Pinpoint the cell where the given text exists, returning its (X, Y) midpoint coordinate. 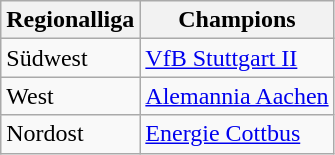
Alemannia Aachen (237, 96)
Regionalliga (70, 20)
Südwest (70, 58)
Champions (237, 20)
Nordost (70, 134)
West (70, 96)
VfB Stuttgart II (237, 58)
Energie Cottbus (237, 134)
